Extract the (X, Y) coordinate from the center of the cell holding the provided text.  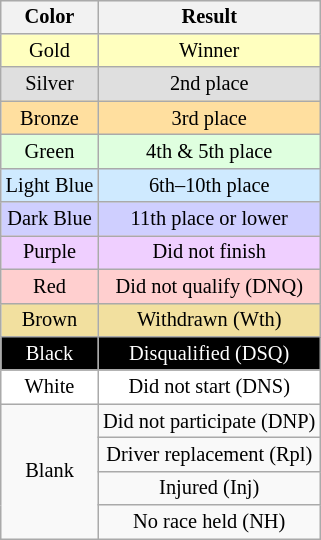
4th & 5th place (209, 152)
6th–10th place (209, 185)
Green (50, 152)
Driver replacement (Rpl) (209, 455)
2nd place (209, 84)
Red (50, 286)
Disqualified (DSQ) (209, 354)
11th place or lower (209, 219)
White (50, 387)
Winner (209, 51)
Light Blue (50, 185)
Injured (Inj) (209, 488)
Did not participate (DNP) (209, 421)
3rd place (209, 118)
Blank (50, 472)
Result (209, 17)
Did not finish (209, 253)
Brown (50, 320)
Silver (50, 84)
No race held (NH) (209, 522)
Did not qualify (DNQ) (209, 286)
Purple (50, 253)
Bronze (50, 118)
Withdrawn (Wth) (209, 320)
Dark Blue (50, 219)
Color (50, 17)
Did not start (DNS) (209, 387)
Gold (50, 51)
Black (50, 354)
